From the cell containing the given text, extract its center point as (X, Y) coordinate. 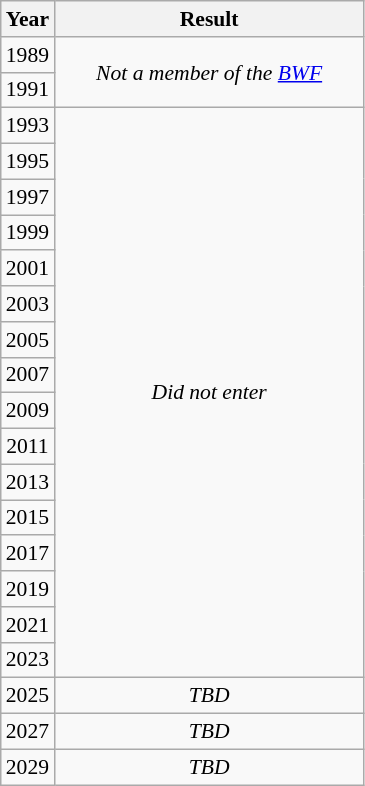
2009 (28, 411)
Not a member of the BWF (209, 72)
2011 (28, 447)
2001 (28, 269)
2027 (28, 732)
2015 (28, 518)
2017 (28, 554)
1993 (28, 126)
Did not enter (209, 393)
1991 (28, 90)
1999 (28, 233)
2025 (28, 696)
1995 (28, 162)
2005 (28, 340)
2003 (28, 304)
Result (209, 19)
1989 (28, 55)
2019 (28, 589)
2023 (28, 660)
2007 (28, 375)
2029 (28, 767)
2021 (28, 625)
Year (28, 19)
2013 (28, 482)
1997 (28, 197)
